Return the [X, Y] coordinate for the center point of the cell that contains the specified text.  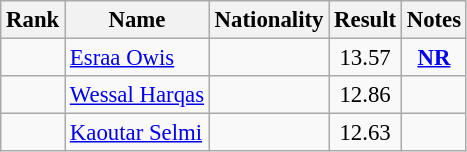
13.57 [366, 58]
Name [138, 20]
Result [366, 20]
Nationality [268, 20]
Notes [434, 20]
Kaoutar Selmi [138, 133]
NR [434, 58]
12.86 [366, 95]
Rank [33, 20]
Wessal Harqas [138, 95]
Esraa Owis [138, 58]
12.63 [366, 133]
